Find where the given text appears and provide that cell's center as [X, Y] coordinate. 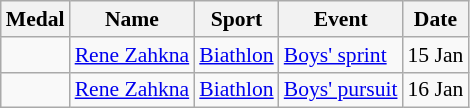
Sport [236, 19]
Boys' sprint [341, 55]
Boys' pursuit [341, 90]
Event [341, 19]
Name [132, 19]
15 Jan [436, 55]
16 Jan [436, 90]
Date [436, 19]
Medal [36, 19]
